For the text-containing cell, return its midpoint in (X, Y) coordinate format. 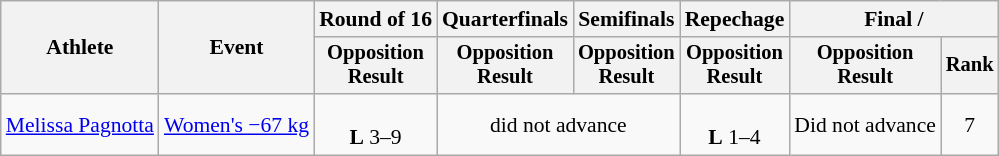
L 3–9 (376, 124)
Final / (894, 19)
Rank (970, 66)
Athlete (80, 48)
Repechage (735, 19)
Melissa Pagnotta (80, 124)
Semifinals (626, 19)
Event (236, 48)
did not advance (558, 124)
Did not advance (865, 124)
7 (970, 124)
Women's −67 kg (236, 124)
Round of 16 (376, 19)
L 1–4 (735, 124)
Quarterfinals (505, 19)
